Scan for the cell matching the given text and deliver its [x, y] coordinate at center. 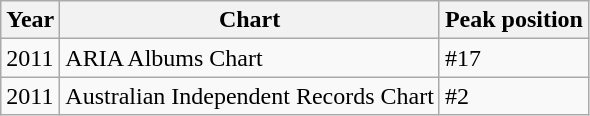
Australian Independent Records Chart [250, 96]
#2 [514, 96]
ARIA Albums Chart [250, 58]
Year [30, 20]
Peak position [514, 20]
Chart [250, 20]
#17 [514, 58]
